Return the [x, y] coordinate for the center point of the cell that contains the specified text.  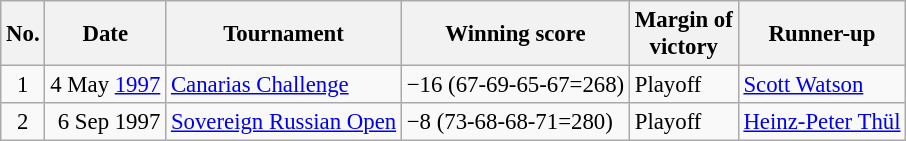
2 [23, 122]
No. [23, 34]
1 [23, 85]
Canarias Challenge [284, 85]
6 Sep 1997 [106, 122]
−8 (73-68-68-71=280) [515, 122]
Margin ofvictory [684, 34]
Runner-up [822, 34]
4 May 1997 [106, 85]
Tournament [284, 34]
−16 (67-69-65-67=268) [515, 85]
Heinz-Peter Thül [822, 122]
Date [106, 34]
Scott Watson [822, 85]
Winning score [515, 34]
Sovereign Russian Open [284, 122]
